Return the (x, y) coordinate for the center point of the cell that contains the specified text.  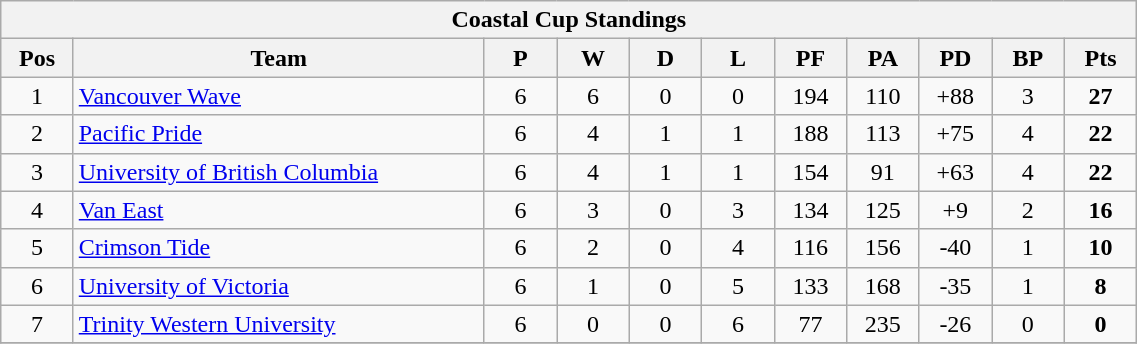
8 (1100, 286)
PF (810, 58)
168 (883, 286)
7 (37, 324)
-35 (955, 286)
Coastal Cup Standings (569, 20)
BP (1028, 58)
W (593, 58)
77 (810, 324)
Crimson Tide (278, 248)
University of Victoria (278, 286)
PA (883, 58)
10 (1100, 248)
-26 (955, 324)
University of British Columbia (278, 172)
91 (883, 172)
27 (1100, 96)
194 (810, 96)
133 (810, 286)
+75 (955, 134)
Vancouver Wave (278, 96)
Pacific Pride (278, 134)
134 (810, 210)
Trinity Western University (278, 324)
110 (883, 96)
188 (810, 134)
125 (883, 210)
P (520, 58)
Van East (278, 210)
-40 (955, 248)
D (665, 58)
+88 (955, 96)
+63 (955, 172)
154 (810, 172)
116 (810, 248)
235 (883, 324)
113 (883, 134)
156 (883, 248)
Team (278, 58)
16 (1100, 210)
Pos (37, 58)
L (738, 58)
PD (955, 58)
Pts (1100, 58)
+9 (955, 210)
